Determine the (x, y) coordinate at the center of the cell enclosing the given text.  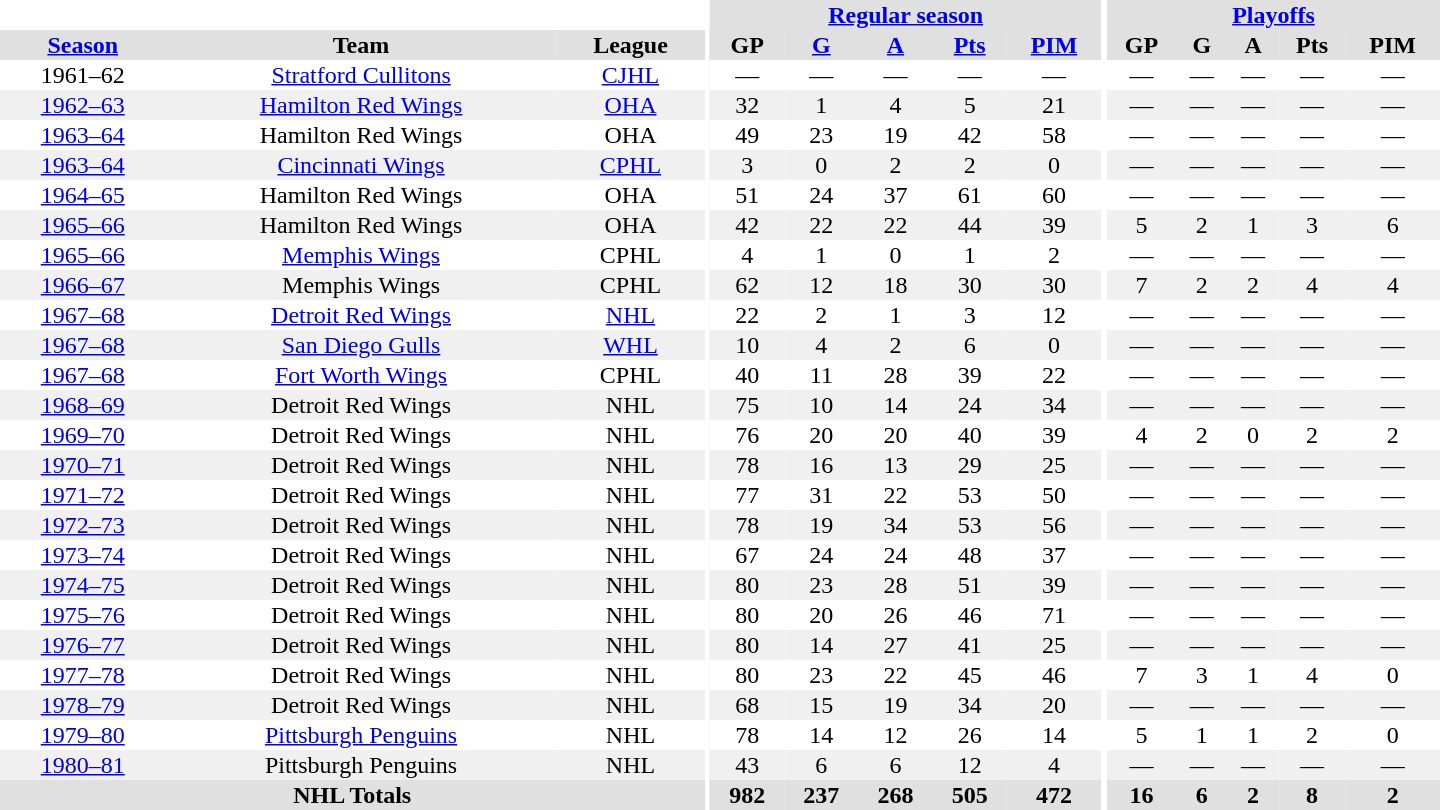
27 (895, 645)
Playoffs (1274, 15)
21 (1054, 105)
44 (970, 225)
61 (970, 195)
43 (747, 765)
Team (360, 45)
Season (82, 45)
Regular season (906, 15)
49 (747, 135)
1961–62 (82, 75)
56 (1054, 525)
Fort Worth Wings (360, 375)
1968–69 (82, 405)
1969–70 (82, 435)
76 (747, 435)
Stratford Cullitons (360, 75)
1980–81 (82, 765)
Cincinnati Wings (360, 165)
1979–80 (82, 735)
League (631, 45)
75 (747, 405)
1974–75 (82, 585)
62 (747, 285)
58 (1054, 135)
1973–74 (82, 555)
15 (821, 705)
472 (1054, 795)
NHL Totals (352, 795)
1966–67 (82, 285)
68 (747, 705)
268 (895, 795)
1962–63 (82, 105)
982 (747, 795)
CJHL (631, 75)
31 (821, 495)
11 (821, 375)
1964–65 (82, 195)
1975–76 (82, 615)
1970–71 (82, 465)
237 (821, 795)
505 (970, 795)
45 (970, 675)
1976–77 (82, 645)
San Diego Gulls (360, 345)
41 (970, 645)
71 (1054, 615)
29 (970, 465)
50 (1054, 495)
77 (747, 495)
WHL (631, 345)
13 (895, 465)
18 (895, 285)
60 (1054, 195)
1971–72 (82, 495)
1977–78 (82, 675)
1972–73 (82, 525)
1978–79 (82, 705)
67 (747, 555)
8 (1312, 795)
48 (970, 555)
32 (747, 105)
